Provide the (X, Y) coordinate of the cell's center where the given text is located.  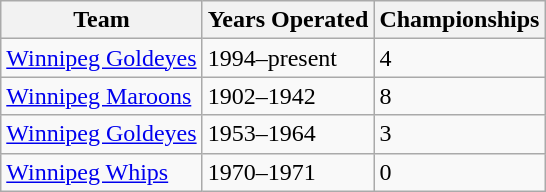
0 (460, 172)
1970–1971 (288, 172)
Winnipeg Whips (102, 172)
Team (102, 20)
Winnipeg Maroons (102, 96)
1994–present (288, 58)
Championships (460, 20)
3 (460, 134)
1953–1964 (288, 134)
8 (460, 96)
1902–1942 (288, 96)
4 (460, 58)
Years Operated (288, 20)
